Search for the cell housing the specified text and yield its [x, y] center coordinate. 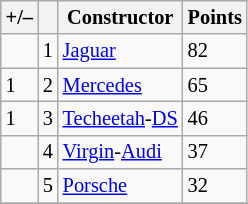
Porsche [120, 186]
Points [215, 17]
Constructor [120, 17]
32 [215, 186]
46 [215, 118]
5 [48, 186]
2 [48, 85]
3 [48, 118]
Mercedes [120, 85]
Techeetah-DS [120, 118]
Jaguar [120, 51]
82 [215, 51]
Virgin-Audi [120, 152]
37 [215, 152]
+/– [20, 17]
65 [215, 85]
4 [48, 152]
